Return the (X, Y) coordinate for the center point of the cell that contains the specified text.  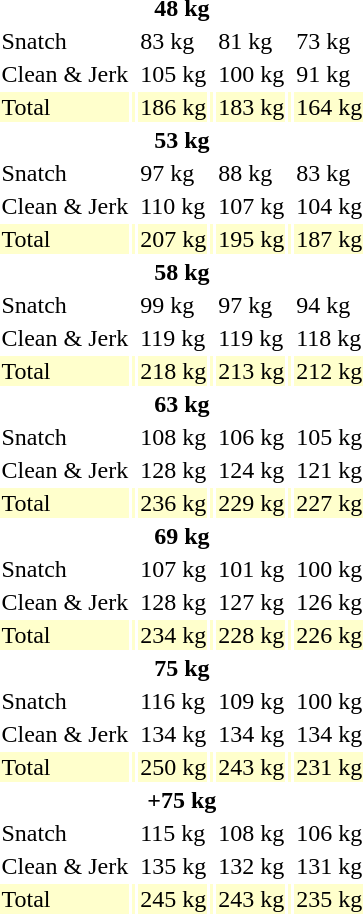
236 kg (174, 503)
83 kg (174, 41)
88 kg (252, 173)
116 kg (174, 701)
105 kg (174, 74)
110 kg (174, 206)
228 kg (252, 635)
229 kg (252, 503)
132 kg (252, 866)
250 kg (174, 767)
115 kg (174, 833)
127 kg (252, 602)
109 kg (252, 701)
218 kg (174, 371)
183 kg (252, 107)
207 kg (174, 239)
234 kg (174, 635)
195 kg (252, 239)
186 kg (174, 107)
135 kg (174, 866)
100 kg (252, 74)
101 kg (252, 569)
124 kg (252, 470)
213 kg (252, 371)
81 kg (252, 41)
99 kg (174, 305)
245 kg (174, 899)
106 kg (252, 437)
